Output the [x, y] coordinate of the center of the cell containing the given text.  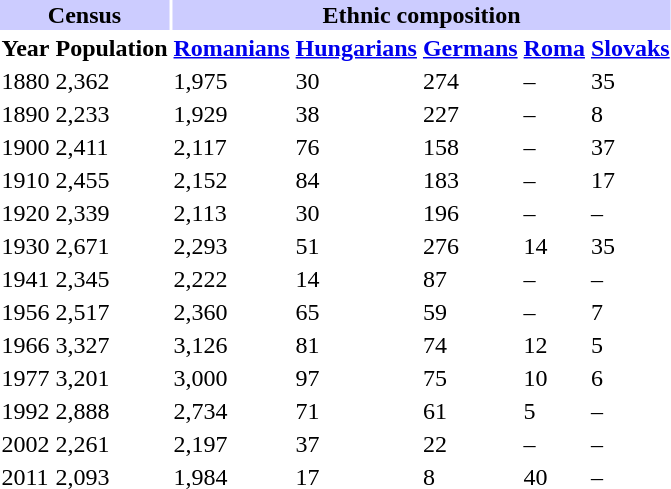
2,293 [232, 246]
2,888 [112, 411]
81 [356, 345]
51 [356, 246]
1966 [26, 345]
22 [470, 444]
12 [554, 345]
1900 [26, 147]
2,197 [232, 444]
2,411 [112, 147]
76 [356, 147]
Hungarians [356, 48]
38 [356, 114]
1910 [26, 180]
2,455 [112, 180]
2,117 [232, 147]
183 [470, 180]
2,345 [112, 279]
75 [470, 378]
2,362 [112, 81]
2,734 [232, 411]
87 [470, 279]
1890 [26, 114]
2,517 [112, 312]
74 [470, 345]
3,126 [232, 345]
Ethnic composition [422, 15]
84 [356, 180]
1992 [26, 411]
1956 [26, 312]
6 [630, 378]
97 [356, 378]
2,339 [112, 213]
1,929 [232, 114]
Population [112, 48]
2,152 [232, 180]
1930 [26, 246]
2,261 [112, 444]
1920 [26, 213]
196 [470, 213]
1,975 [232, 81]
Romanians [232, 48]
274 [470, 81]
227 [470, 114]
Germans [470, 48]
7 [630, 312]
2,671 [112, 246]
1941 [26, 279]
1880 [26, 81]
2,360 [232, 312]
61 [470, 411]
2,113 [232, 213]
Roma [554, 48]
2,233 [112, 114]
158 [470, 147]
276 [470, 246]
2,222 [232, 279]
17 [630, 180]
8 [630, 114]
Census [84, 15]
Year [26, 48]
10 [554, 378]
Slovaks [630, 48]
1977 [26, 378]
3,327 [112, 345]
2002 [26, 444]
3,000 [232, 378]
71 [356, 411]
59 [470, 312]
65 [356, 312]
3,201 [112, 378]
